Find where the given text appears and provide that cell's center as [X, Y] coordinate. 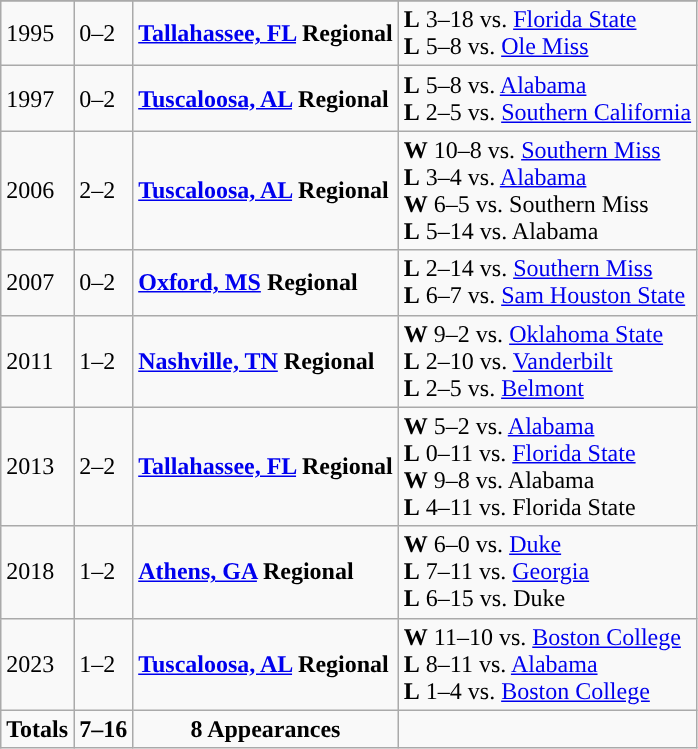
Athens, GA Regional [266, 572]
2013 [38, 466]
L 5–8 vs. AlabamaL 2–5 vs. Southern California [547, 98]
8 Appearances [266, 729]
2007 [38, 282]
W 10–8 vs. Southern MissL 3–4 vs. AlabamaW 6–5 vs. Southern MissL 5–14 vs. Alabama [547, 190]
Oxford, MS Regional [266, 282]
W 11–10 vs. Boston CollegeL 8–11 vs. AlabamaL 1–4 vs. Boston College [547, 664]
W 5–2 vs. AlabamaL 0–11 vs. Florida StateW 9–8 vs. AlabamaL 4–11 vs. Florida State [547, 466]
W 9–2 vs. Oklahoma StateL 2–10 vs. VanderbiltL 2–5 vs. Belmont [547, 361]
Nashville, TN Regional [266, 361]
2018 [38, 572]
1997 [38, 98]
L 3–18 vs. Florida StateL 5–8 vs. Ole Miss [547, 34]
Totals [38, 729]
2011 [38, 361]
2006 [38, 190]
W 6–0 vs. DukeL 7–11 vs. GeorgiaL 6–15 vs. Duke [547, 572]
L 2–14 vs. Southern MissL 6–7 vs. Sam Houston State [547, 282]
2023 [38, 664]
7–16 [104, 729]
1995 [38, 34]
